Search for the cell housing the specified text and yield its (x, y) center coordinate. 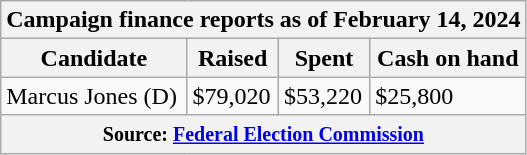
Campaign finance reports as of February 14, 2024 (264, 20)
$25,800 (448, 96)
Source: Federal Election Commission (264, 134)
Cash on hand (448, 58)
$79,020 (232, 96)
Marcus Jones (D) (94, 96)
$53,220 (324, 96)
Candidate (94, 58)
Spent (324, 58)
Raised (232, 58)
